Search for the cell housing the specified text and yield its [X, Y] center coordinate. 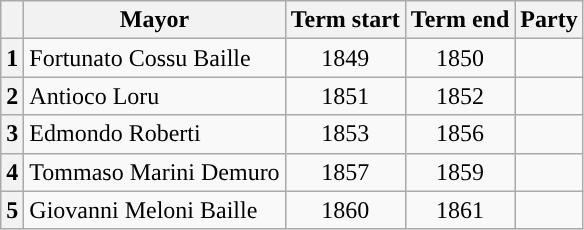
Edmondo Roberti [154, 134]
3 [12, 134]
1851 [345, 96]
1857 [345, 172]
4 [12, 172]
Mayor [154, 20]
1861 [460, 210]
Tommaso Marini Demuro [154, 172]
1856 [460, 134]
1852 [460, 96]
1859 [460, 172]
Antioco Loru [154, 96]
2 [12, 96]
1850 [460, 58]
Term start [345, 20]
5 [12, 210]
1853 [345, 134]
1 [12, 58]
Fortunato Cossu Baille [154, 58]
1860 [345, 210]
Giovanni Meloni Baille [154, 210]
Term end [460, 20]
Party [549, 20]
1849 [345, 58]
